Search for the cell housing the specified text and yield its (X, Y) center coordinate. 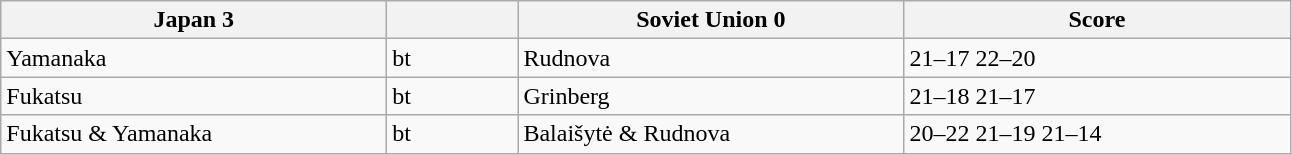
Fukatsu (194, 96)
Yamanaka (194, 58)
21–17 22–20 (1097, 58)
Grinberg (711, 96)
Rudnova (711, 58)
Japan 3 (194, 20)
Fukatsu & Yamanaka (194, 134)
Balaišytė & Rudnova (711, 134)
21–18 21–17 (1097, 96)
Score (1097, 20)
Soviet Union 0 (711, 20)
20–22 21–19 21–14 (1097, 134)
